Pinpoint the cell where the given text exists, returning its (X, Y) midpoint coordinate. 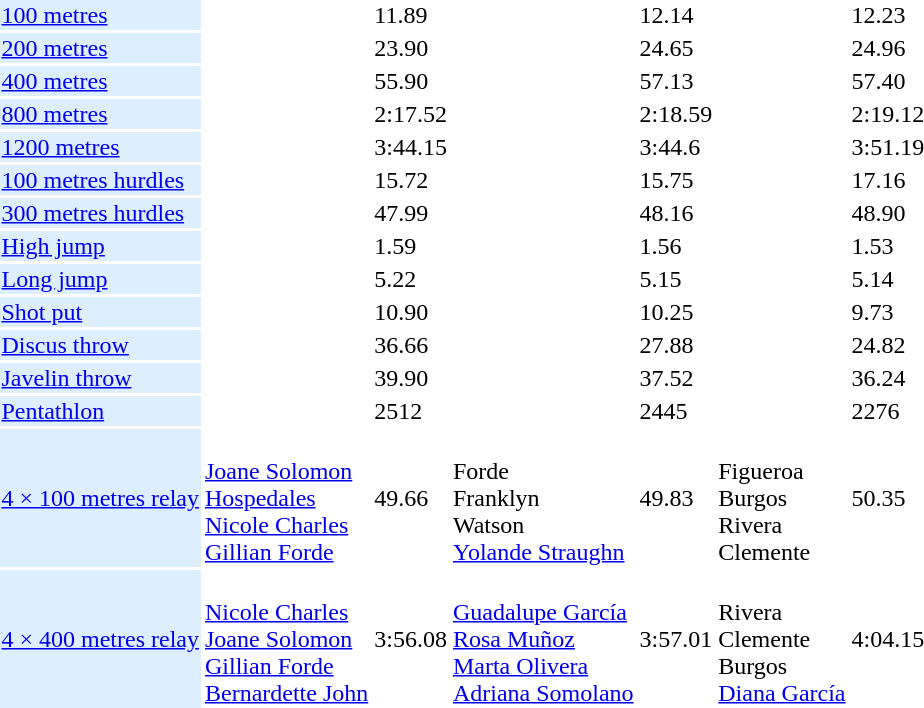
1.56 (676, 246)
36.66 (411, 345)
15.72 (411, 180)
5.15 (676, 279)
15.75 (676, 180)
2445 (676, 411)
3:44.15 (411, 147)
4 × 400 metres relay (100, 639)
1.59 (411, 246)
4 × 100 metres relay (100, 498)
Nicole Charles Joane Solomon Gillian Forde Bernardette John (286, 639)
49.83 (676, 498)
Shot put (100, 312)
3:57.01 (676, 639)
55.90 (411, 81)
100 metres (100, 15)
2:18.59 (676, 114)
49.66 (411, 498)
10.90 (411, 312)
2512 (411, 411)
12.14 (676, 15)
10.25 (676, 312)
Rivera Clemente Burgos Diana García (782, 639)
37.52 (676, 378)
1200 metres (100, 147)
300 metres hurdles (100, 213)
400 metres (100, 81)
Forde Franklyn Watson Yolande Straughn (543, 498)
Joane Solomon Hospedales Nicole Charles Gillian Forde (286, 498)
27.88 (676, 345)
Discus throw (100, 345)
5.22 (411, 279)
3:56.08 (411, 639)
23.90 (411, 48)
57.13 (676, 81)
100 metres hurdles (100, 180)
Javelin throw (100, 378)
Long jump (100, 279)
47.99 (411, 213)
11.89 (411, 15)
Figueroa Burgos Rivera Clemente (782, 498)
800 metres (100, 114)
High jump (100, 246)
Guadalupe García Rosa Muñoz Marta Olivera Adriana Somolano (543, 639)
Pentathlon (100, 411)
39.90 (411, 378)
48.16 (676, 213)
2:17.52 (411, 114)
200 metres (100, 48)
3:44.6 (676, 147)
24.65 (676, 48)
